Determine the (X, Y) coordinate at the center of the cell enclosing the given text.  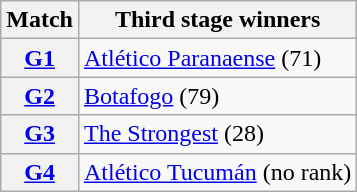
G1 (40, 58)
Third stage winners (217, 20)
Botafogo (79) (217, 96)
The Strongest (28) (217, 134)
G2 (40, 96)
Atlético Paranaense (71) (217, 58)
G4 (40, 172)
G3 (40, 134)
Match (40, 20)
Atlético Tucumán (no rank) (217, 172)
